Locate the cell with the specified text and output its (x, y) center coordinate. 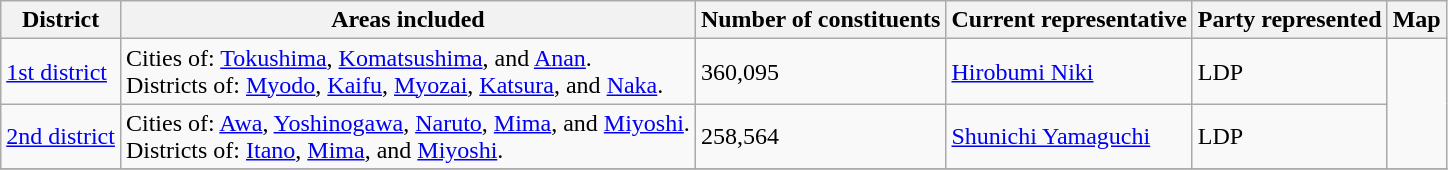
Party represented (1290, 20)
Cities of: Awa, Yoshinogawa, Naruto, Mima, and Miyoshi.Districts of: Itano, Mima, and Miyoshi. (408, 136)
Number of constituents (820, 20)
Hirobumi Niki (1069, 72)
Current representative (1069, 20)
258,564 (820, 136)
1st district (61, 72)
Areas included (408, 20)
Map (1416, 20)
2nd district (61, 136)
District (61, 20)
Shunichi Yamaguchi (1069, 136)
Cities of: Tokushima, Komatsushima, and Anan.Districts of: Myodo, Kaifu, Myozai, Katsura, and Naka. (408, 72)
360,095 (820, 72)
